Locate the cell with the specified text and output its (x, y) center coordinate. 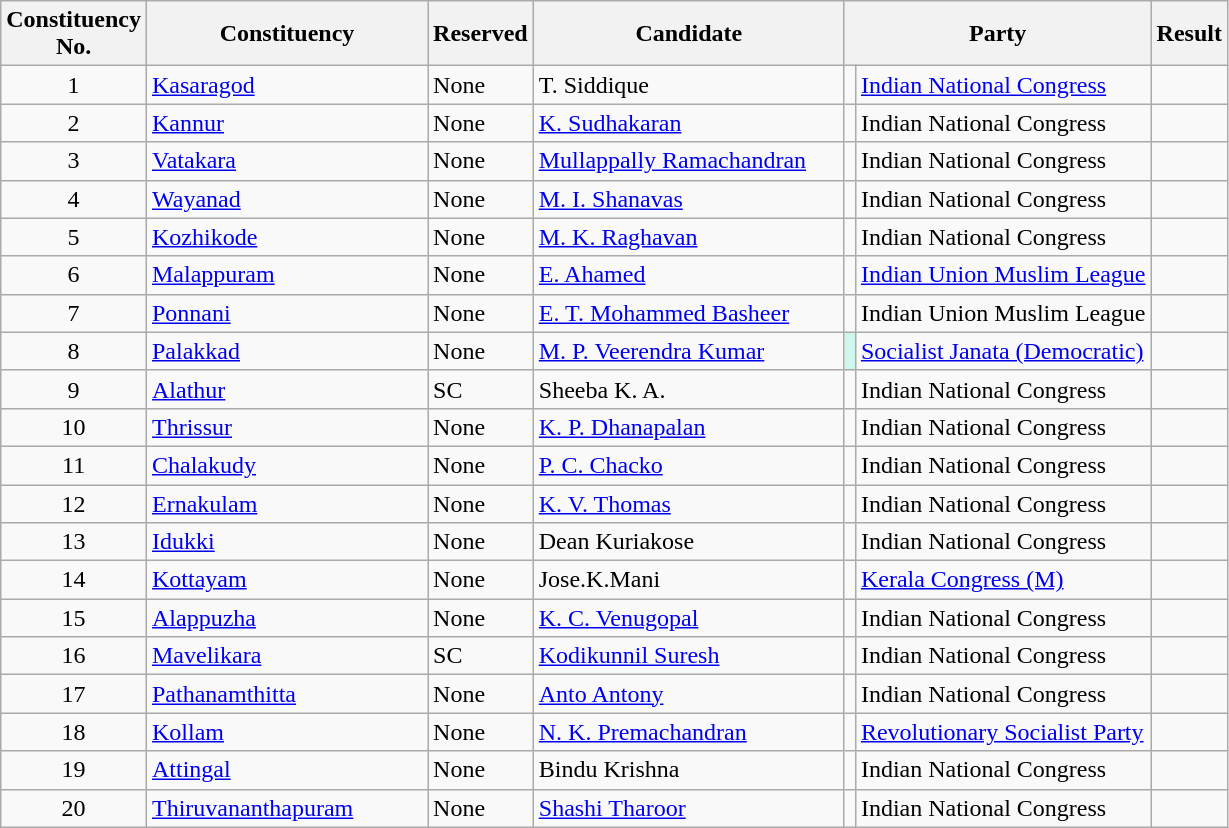
Socialist Janata (Democratic) (1003, 351)
K. C. Venugopal (688, 618)
E. Ahamed (688, 275)
Shashi Tharoor (688, 808)
17 (74, 694)
Wayanad (286, 199)
Mullappally Ramachandran (688, 161)
5 (74, 237)
6 (74, 275)
Mavelikara (286, 656)
9 (74, 389)
Alappuzha (286, 618)
15 (74, 618)
Ernakulam (286, 503)
Candidate (688, 34)
Palakkad (286, 351)
Idukki (286, 542)
10 (74, 427)
Pathanamthitta (286, 694)
Revolutionary Socialist Party (1003, 732)
19 (74, 770)
Party (998, 34)
Alathur (286, 389)
4 (74, 199)
8 (74, 351)
K. V. Thomas (688, 503)
1 (74, 85)
K. P. Dhanapalan (688, 427)
Ponnani (286, 313)
N. K. Premachandran (688, 732)
Kozhikode (286, 237)
Jose.K.Mani (688, 580)
Sheeba K. A. (688, 389)
Dean Kuriakose (688, 542)
Thiruvananthapuram (286, 808)
Kasaragod (286, 85)
Kodikunnil Suresh (688, 656)
Thrissur (286, 427)
Reserved (481, 34)
18 (74, 732)
Kannur (286, 123)
Anto Antony (688, 694)
Constituency (286, 34)
Malappuram (286, 275)
M. P. Veerendra Kumar (688, 351)
Vatakara (286, 161)
13 (74, 542)
20 (74, 808)
Bindu Krishna (688, 770)
11 (74, 465)
M. K. Raghavan (688, 237)
12 (74, 503)
Kerala Congress (M) (1003, 580)
2 (74, 123)
M. I. Shanavas (688, 199)
Attingal (286, 770)
P. C. Chacko (688, 465)
E. T. Mohammed Basheer (688, 313)
7 (74, 313)
Kottayam (286, 580)
T. Siddique (688, 85)
Kollam (286, 732)
Chalakudy (286, 465)
3 (74, 161)
14 (74, 580)
16 (74, 656)
Constituency No. (74, 34)
K. Sudhakaran (688, 123)
Result (1189, 34)
